For the text-containing cell, return its midpoint in (X, Y) coordinate format. 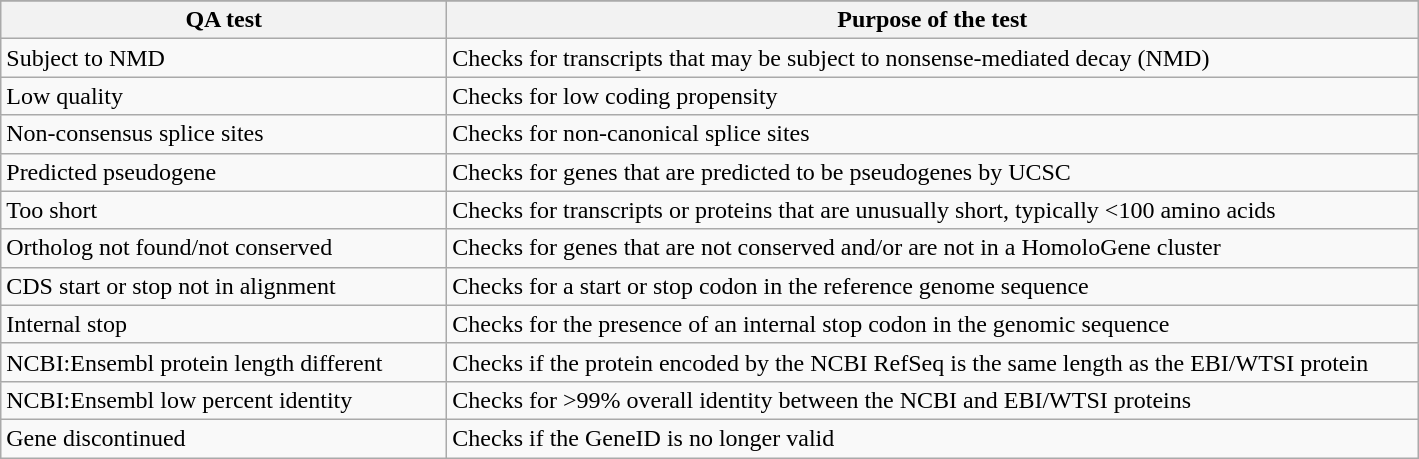
Non-consensus splice sites (224, 134)
Checks for low coding propensity (932, 96)
Checks for transcripts or proteins that are unusually short, typically <100 amino acids (932, 210)
Purpose of the test (932, 20)
Ortholog not found/not conserved (224, 248)
QA test (224, 20)
Checks for genes that are predicted to be pseudogenes by UCSC (932, 172)
Internal stop (224, 324)
Low quality (224, 96)
Checks for the presence of an internal stop codon in the genomic sequence (932, 324)
Checks for genes that are not conserved and/or are not in a HomoloGene cluster (932, 248)
Checks for >99% overall identity between the NCBI and EBI/WTSI proteins (932, 400)
Checks if the protein encoded by the NCBI RefSeq is the same length as the EBI/WTSI protein (932, 362)
Too short (224, 210)
Subject to NMD (224, 58)
NCBI:Ensembl protein length different (224, 362)
Predicted pseudogene (224, 172)
Checks for non-canonical splice sites (932, 134)
Checks if the GeneID is no longer valid (932, 438)
Gene discontinued (224, 438)
Checks for transcripts that may be subject to nonsense-mediated decay (NMD) (932, 58)
Checks for a start or stop codon in the reference genome sequence (932, 286)
CDS start or stop not in alignment (224, 286)
NCBI:Ensembl low percent identity (224, 400)
